Scan for the cell matching the given text and deliver its [X, Y] coordinate at center. 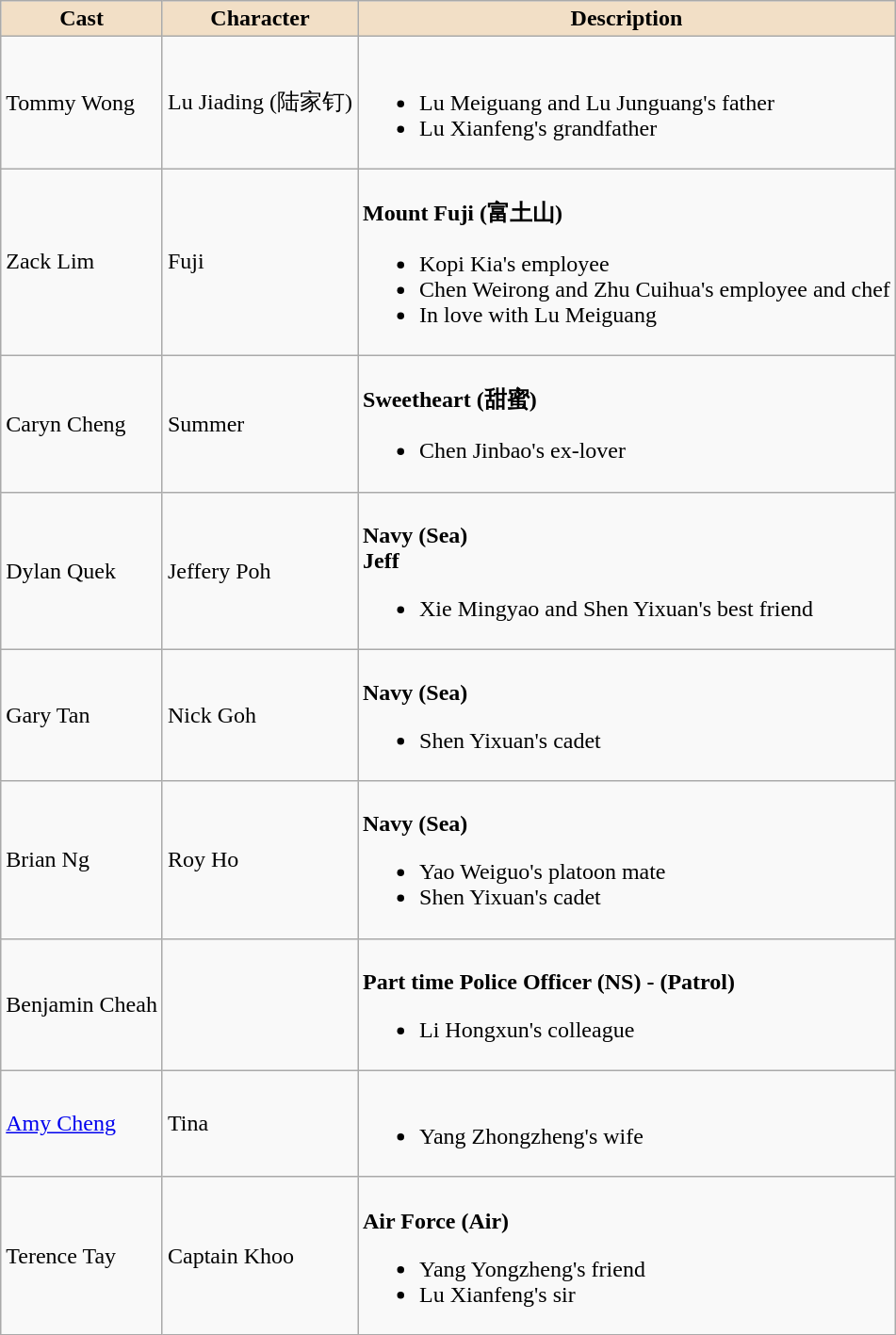
Description [627, 19]
Terence Tay [82, 1255]
Gary Tan [82, 715]
Tina [260, 1123]
Navy (Sea)Shen Yixuan's cadet [627, 715]
Yang Zhongzheng's wife [627, 1123]
Roy Ho [260, 859]
Cast [82, 19]
Caryn Cheng [82, 424]
Amy Cheng [82, 1123]
Captain Khoo [260, 1255]
Lu Jiading (陆家钉) [260, 103]
Dylan Quek [82, 571]
Navy (Sea) JeffXie Mingyao and Shen Yixuan's best friend [627, 571]
Lu Meiguang and Lu Junguang's fatherLu Xianfeng's grandfather [627, 103]
Jeffery Poh [260, 571]
Navy (Sea)Yao Weiguo's platoon mateShen Yixuan's cadet [627, 859]
Benjamin Cheah [82, 1004]
Character [260, 19]
Sweetheart (甜蜜)Chen Jinbao's ex-lover [627, 424]
Fuji [260, 262]
Mount Fuji (富土山)Kopi Kia's employeeChen Weirong and Zhu Cuihua's employee and chefIn love with Lu Meiguang [627, 262]
Air Force (Air)Yang Yongzheng's friendLu Xianfeng's sir [627, 1255]
Summer [260, 424]
Nick Goh [260, 715]
Tommy Wong [82, 103]
Zack Lim [82, 262]
Brian Ng [82, 859]
Part time Police Officer (NS) - (Patrol)Li Hongxun's colleague [627, 1004]
